Locate the cell with the specified text and output its (X, Y) center coordinate. 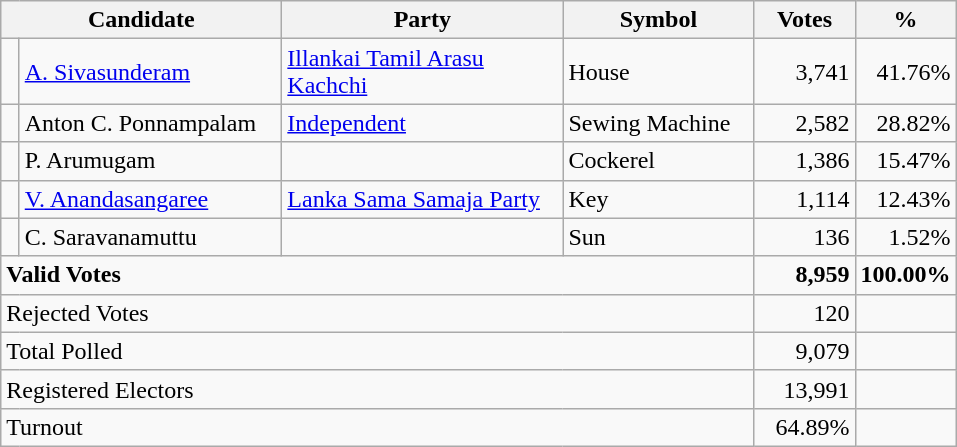
136 (804, 237)
64.89% (804, 427)
Key (658, 199)
Cockerel (658, 161)
V. Anandasangaree (150, 199)
A. Sivasunderam (150, 72)
Votes (804, 20)
P. Arumugam (150, 161)
41.76% (906, 72)
Anton C. Ponnampalam (150, 123)
Registered Electors (378, 389)
C. Saravanamuttu (150, 237)
2,582 (804, 123)
Total Polled (378, 351)
Party (422, 20)
Sun (658, 237)
12.43% (906, 199)
% (906, 20)
Lanka Sama Samaja Party (422, 199)
13,991 (804, 389)
Independent (422, 123)
1,386 (804, 161)
1.52% (906, 237)
Illankai Tamil Arasu Kachchi (422, 72)
Rejected Votes (378, 313)
Symbol (658, 20)
Candidate (142, 20)
15.47% (906, 161)
9,079 (804, 351)
28.82% (906, 123)
Sewing Machine (658, 123)
100.00% (906, 275)
3,741 (804, 72)
1,114 (804, 199)
Turnout (378, 427)
Valid Votes (378, 275)
8,959 (804, 275)
120 (804, 313)
House (658, 72)
